Find where the given text appears and provide that cell's center as (x, y) coordinate. 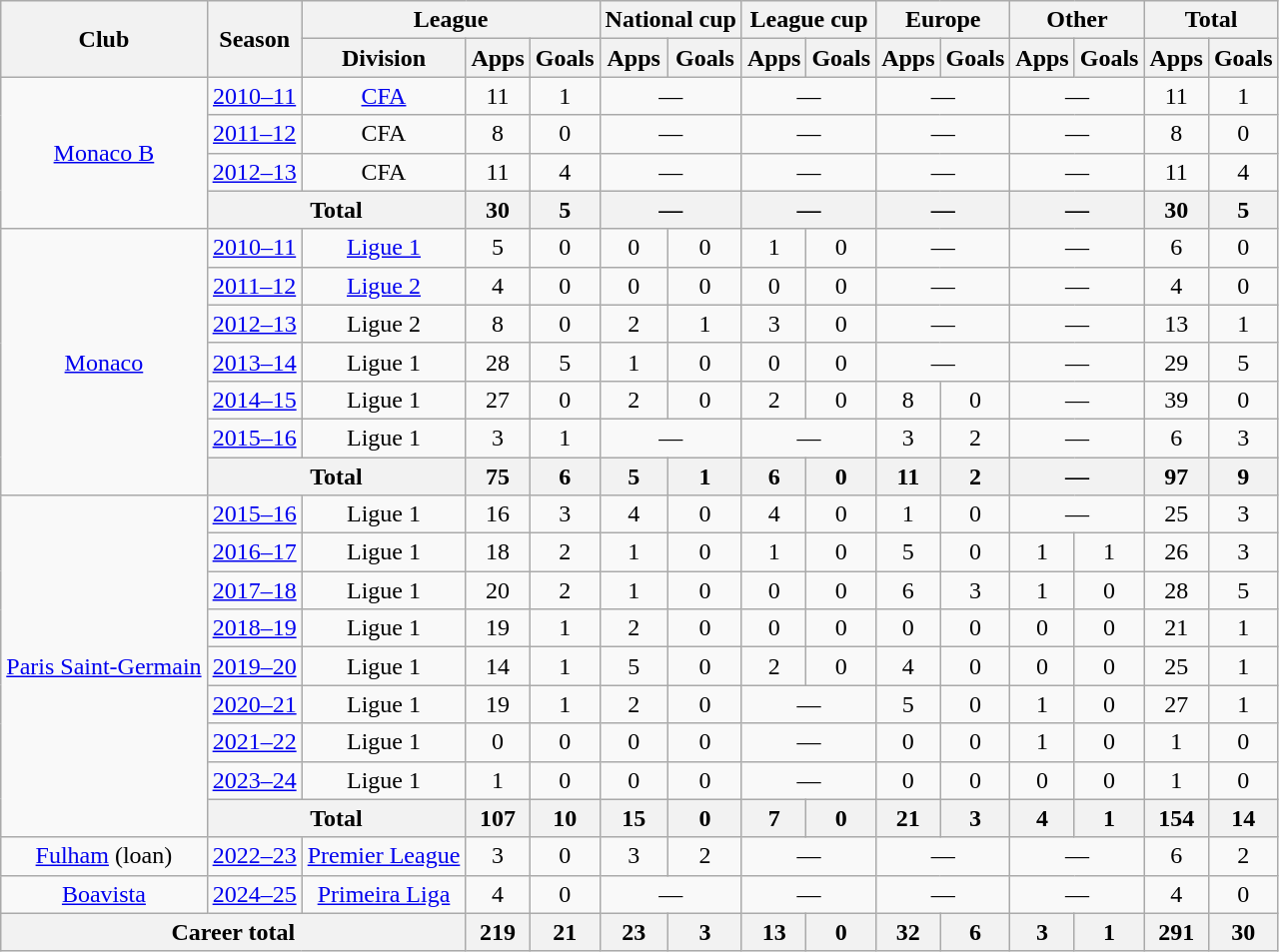
2018–19 (254, 628)
20 (498, 590)
Fulham (loan) (104, 856)
2020–21 (254, 704)
Monaco (104, 362)
9 (1243, 476)
26 (1176, 552)
15 (634, 818)
18 (498, 552)
Career total (234, 932)
10 (565, 818)
League cup (808, 20)
Club (104, 39)
39 (1176, 400)
107 (498, 818)
2022–23 (254, 856)
Paris Saint-Germain (104, 667)
2016–17 (254, 552)
2023–24 (254, 780)
23 (634, 932)
National cup (670, 20)
2017–18 (254, 590)
7 (773, 818)
97 (1176, 476)
Boavista (104, 894)
2019–20 (254, 666)
League (451, 20)
2014–15 (254, 400)
29 (1176, 362)
291 (1176, 932)
Monaco B (104, 153)
2021–22 (254, 742)
Europe (943, 20)
Other (1077, 20)
2013–14 (254, 362)
Season (254, 39)
16 (498, 514)
154 (1176, 818)
219 (498, 932)
Primeira Liga (384, 894)
Premier League (384, 856)
32 (908, 932)
2024–25 (254, 894)
Division (384, 58)
75 (498, 476)
